Capture the cell that displays the provided text and extract its (X, Y) central coordinate. 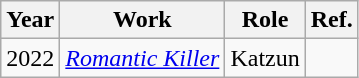
Romantic Killer (142, 58)
Role (265, 20)
2022 (30, 58)
Year (30, 20)
Ref. (332, 20)
Katzun (265, 58)
Work (142, 20)
